For the text-containing cell, return its midpoint in [x, y] coordinate format. 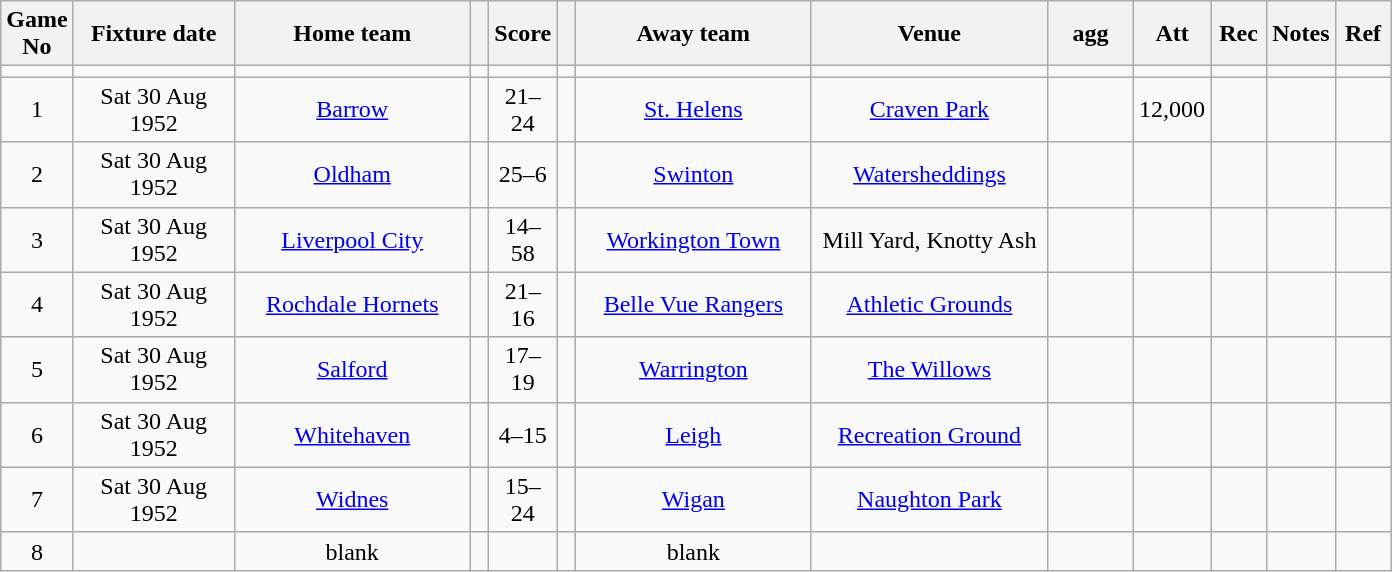
Athletic Grounds [929, 304]
St. Helens [693, 110]
1 [37, 110]
Home team [352, 34]
Salford [352, 370]
21–24 [523, 110]
Away team [693, 34]
15–24 [523, 500]
agg [1090, 34]
Notes [1301, 34]
Venue [929, 34]
The Willows [929, 370]
Recreation Ground [929, 434]
25–6 [523, 174]
Att [1172, 34]
Score [523, 34]
3 [37, 240]
Widnes [352, 500]
Liverpool City [352, 240]
Belle Vue Rangers [693, 304]
Leigh [693, 434]
4 [37, 304]
17–19 [523, 370]
Warrington [693, 370]
Whitehaven [352, 434]
Rec [1239, 34]
Mill Yard, Knotty Ash [929, 240]
Rochdale Hornets [352, 304]
Workington Town [693, 240]
5 [37, 370]
Watersheddings [929, 174]
Naughton Park [929, 500]
Wigan [693, 500]
12,000 [1172, 110]
4–15 [523, 434]
7 [37, 500]
8 [37, 551]
Game No [37, 34]
Barrow [352, 110]
2 [37, 174]
6 [37, 434]
Fixture date [154, 34]
21–16 [523, 304]
14–58 [523, 240]
Craven Park [929, 110]
Swinton [693, 174]
Ref [1363, 34]
Oldham [352, 174]
